For the text-containing cell, return its midpoint in [x, y] coordinate format. 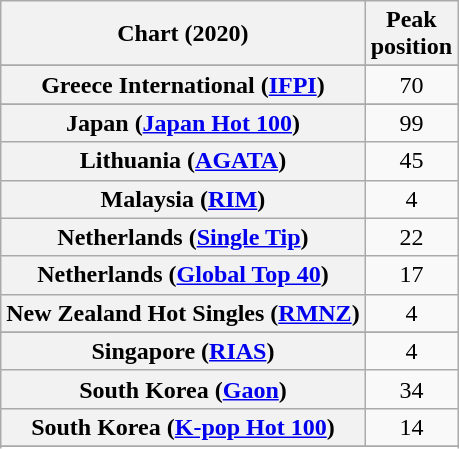
Netherlands (Single Tip) [183, 237]
14 [411, 427]
22 [411, 237]
South Korea (K-pop Hot 100) [183, 427]
Japan (Japan Hot 100) [183, 123]
Peakposition [411, 34]
Chart (2020) [183, 34]
17 [411, 275]
Singapore (RIAS) [183, 351]
Netherlands (Global Top 40) [183, 275]
New Zealand Hot Singles (RMNZ) [183, 313]
South Korea (Gaon) [183, 389]
70 [411, 85]
Greece International (IFPI) [183, 85]
99 [411, 123]
Malaysia (RIM) [183, 199]
34 [411, 389]
Lithuania (AGATA) [183, 161]
45 [411, 161]
